Search for the cell housing the specified text and yield its [X, Y] center coordinate. 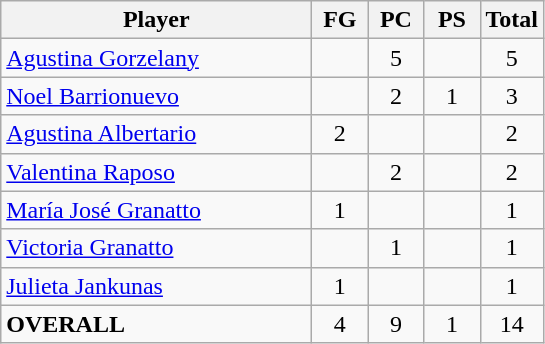
PS [452, 20]
Noel Barrionuevo [156, 96]
Player [156, 20]
Agustina Albertario [156, 134]
FG [340, 20]
OVERALL [156, 324]
PC [396, 20]
Julieta Jankunas [156, 286]
Valentina Raposo [156, 172]
3 [512, 96]
Total [512, 20]
María José Granatto [156, 210]
Victoria Granatto [156, 248]
Agustina Gorzelany [156, 58]
9 [396, 324]
14 [512, 324]
4 [340, 324]
